Determine the (X, Y) coordinate at the center of the cell enclosing the given text.  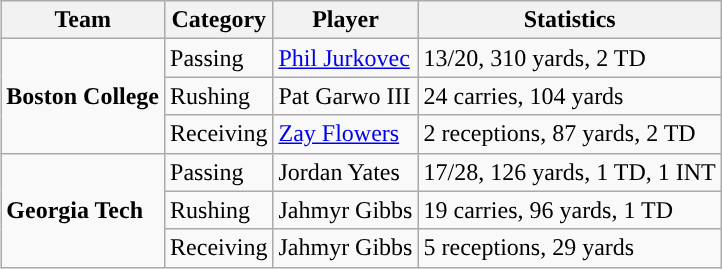
13/20, 310 yards, 2 TD (570, 58)
Statistics (570, 20)
Team (83, 20)
Phil Jurkovec (346, 58)
Pat Garwo III (346, 96)
Category (219, 20)
Jordan Yates (346, 172)
2 receptions, 87 yards, 2 TD (570, 134)
Zay Flowers (346, 134)
Player (346, 20)
Boston College (83, 96)
Georgia Tech (83, 210)
17/28, 126 yards, 1 TD, 1 INT (570, 172)
19 carries, 96 yards, 1 TD (570, 210)
24 carries, 104 yards (570, 96)
5 receptions, 29 yards (570, 248)
